Search for the cell housing the specified text and yield its (X, Y) center coordinate. 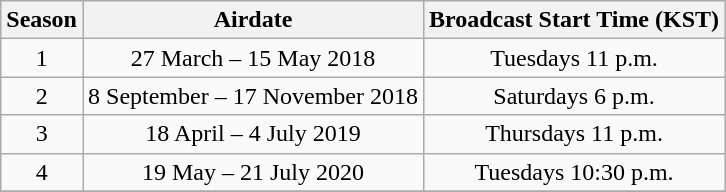
Tuesdays 10:30 p.m. (574, 172)
1 (42, 58)
19 May – 21 July 2020 (252, 172)
Season (42, 20)
27 March – 15 May 2018 (252, 58)
Thursdays 11 p.m. (574, 134)
Broadcast Start Time (KST) (574, 20)
Tuesdays 11 p.m. (574, 58)
18 April – 4 July 2019 (252, 134)
8 September – 17 November 2018 (252, 96)
Saturdays 6 p.m. (574, 96)
3 (42, 134)
4 (42, 172)
2 (42, 96)
Airdate (252, 20)
